Return the (x, y) coordinate for the center point of the cell that contains the specified text.  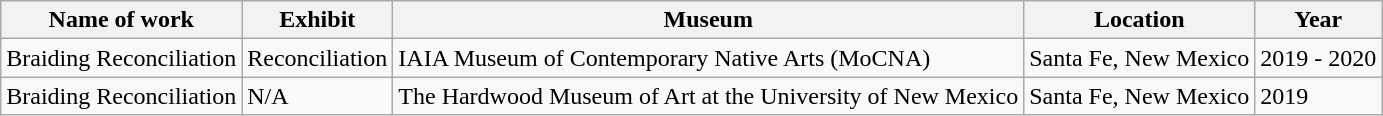
N/A (318, 96)
Reconciliation (318, 58)
Museum (708, 20)
Name of work (122, 20)
Location (1140, 20)
Exhibit (318, 20)
The Hardwood Museum of Art at the University of New Mexico (708, 96)
2019 - 2020 (1318, 58)
IAIA Museum of Contemporary Native Arts (MoCNA) (708, 58)
Year (1318, 20)
2019 (1318, 96)
